Detect which cell encompasses the target text, then output its (X, Y) center coordinate. 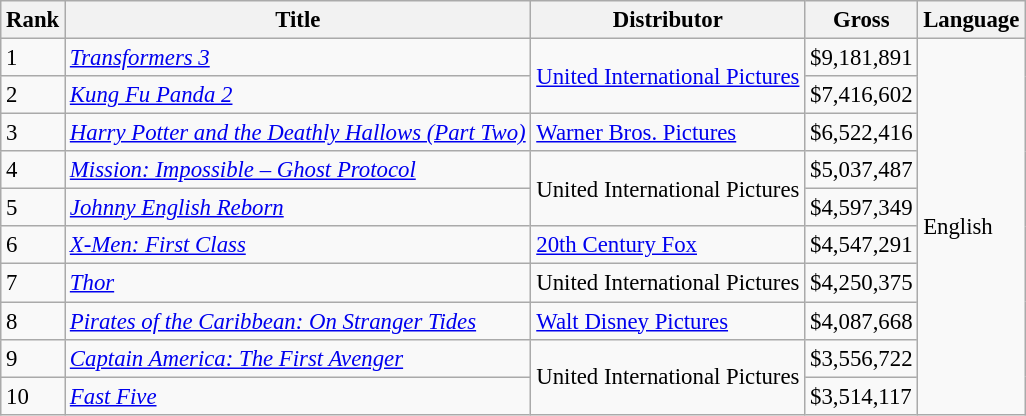
9 (33, 358)
Distributor (668, 20)
X-Men: First Class (298, 245)
7 (33, 283)
6 (33, 245)
$4,597,349 (862, 208)
$3,556,722 (862, 358)
2 (33, 95)
$4,087,668 (862, 321)
$4,547,291 (862, 245)
Johnny English Reborn (298, 208)
$5,037,487 (862, 170)
$4,250,375 (862, 283)
Transformers 3 (298, 58)
Kung Fu Panda 2 (298, 95)
Pirates of the Caribbean: On Stranger Tides (298, 321)
English (972, 227)
Harry Potter and the Deathly Hallows (Part Two) (298, 133)
Walt Disney Pictures (668, 321)
4 (33, 170)
$3,514,117 (862, 396)
1 (33, 58)
$6,522,416 (862, 133)
Mission: Impossible – Ghost Protocol (298, 170)
3 (33, 133)
20th Century Fox (668, 245)
5 (33, 208)
Fast Five (298, 396)
Rank (33, 20)
Warner Bros. Pictures (668, 133)
$7,416,602 (862, 95)
$9,181,891 (862, 58)
Gross (862, 20)
Language (972, 20)
Thor (298, 283)
8 (33, 321)
Captain America: The First Avenger (298, 358)
Title (298, 20)
10 (33, 396)
